Return the [x, y] coordinate for the center point of the cell that contains the specified text.  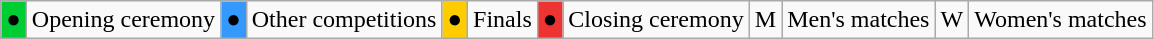
Women's matches [1060, 20]
Closing ceremony [656, 20]
W [952, 20]
Opening ceremony [123, 20]
Other competitions [344, 20]
Finals [503, 20]
M [765, 20]
Men's matches [858, 20]
